Search for the cell housing the specified text and yield its [X, Y] center coordinate. 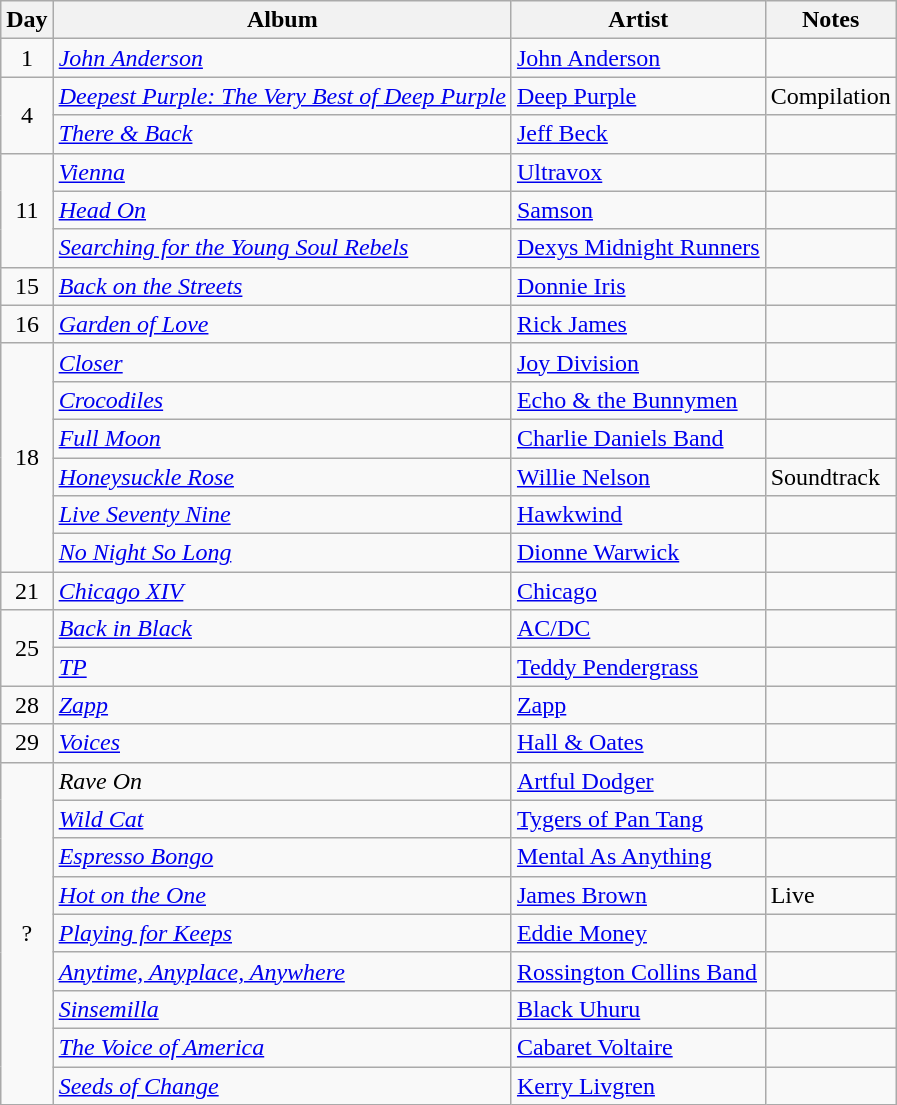
Charlie Daniels Band [638, 438]
Honeysuckle Rose [282, 477]
Voices [282, 743]
15 [27, 286]
Eddie Money [638, 933]
The Voice of America [282, 1047]
Deep Purple [638, 96]
Donnie Iris [638, 286]
Jeff Beck [638, 134]
Ultravox [638, 172]
Artful Dodger [638, 781]
Album [282, 20]
Anytime, Anyplace, Anywhere [282, 971]
Searching for the Young Soul Rebels [282, 248]
25 [27, 648]
4 [27, 115]
Back on the Streets [282, 286]
29 [27, 743]
Joy Division [638, 362]
Dexys Midnight Runners [638, 248]
There & Back [282, 134]
Notes [830, 20]
Soundtrack [830, 477]
21 [27, 591]
No Night So Long [282, 553]
Kerry Livgren [638, 1085]
Willie Nelson [638, 477]
? [27, 934]
Deepest Purple: The Very Best of Deep Purple [282, 96]
Rick James [638, 324]
AC/DC [638, 629]
Artist [638, 20]
1 [27, 58]
TP [282, 667]
Crocodiles [282, 400]
Back in Black [282, 629]
Chicago [638, 591]
Live Seventy Nine [282, 515]
Hawkwind [638, 515]
Closer [282, 362]
Hot on the One [282, 895]
Rossington Collins Band [638, 971]
Echo & the Bunnymen [638, 400]
Dionne Warwick [638, 553]
Sinsemilla [282, 1009]
Mental As Anything [638, 857]
Garden of Love [282, 324]
Tygers of Pan Tang [638, 819]
Playing for Keeps [282, 933]
11 [27, 210]
Live [830, 895]
James Brown [638, 895]
Full Moon [282, 438]
Samson [638, 210]
16 [27, 324]
18 [27, 457]
Teddy Pendergrass [638, 667]
Chicago XIV [282, 591]
Hall & Oates [638, 743]
28 [27, 705]
Compilation [830, 96]
Wild Cat [282, 819]
Day [27, 20]
Black Uhuru [638, 1009]
Head On [282, 210]
Espresso Bongo [282, 857]
Cabaret Voltaire [638, 1047]
Seeds of Change [282, 1085]
Vienna [282, 172]
Rave On [282, 781]
